Scan for the cell matching the given text and deliver its (X, Y) coordinate at center. 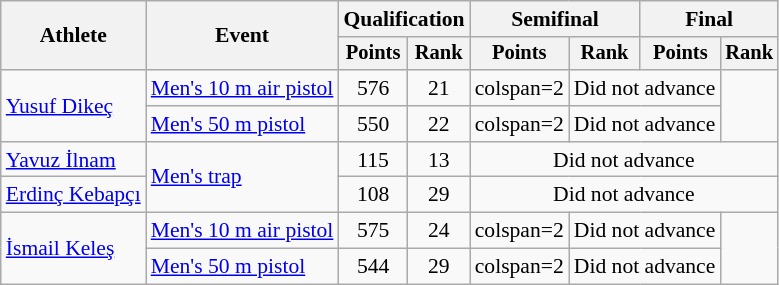
22 (439, 124)
108 (372, 195)
21 (439, 88)
24 (439, 231)
575 (372, 231)
13 (439, 160)
Erdinç Kebapçı (74, 195)
Yavuz İlnam (74, 160)
Final (709, 19)
115 (372, 160)
544 (372, 267)
Men's trap (242, 178)
İsmail Keleş (74, 248)
Qualification (404, 19)
Event (242, 36)
Semifinal (556, 19)
576 (372, 88)
Yusuf Dikeç (74, 106)
550 (372, 124)
Athlete (74, 36)
